For the text-containing cell, return its midpoint in (x, y) coordinate format. 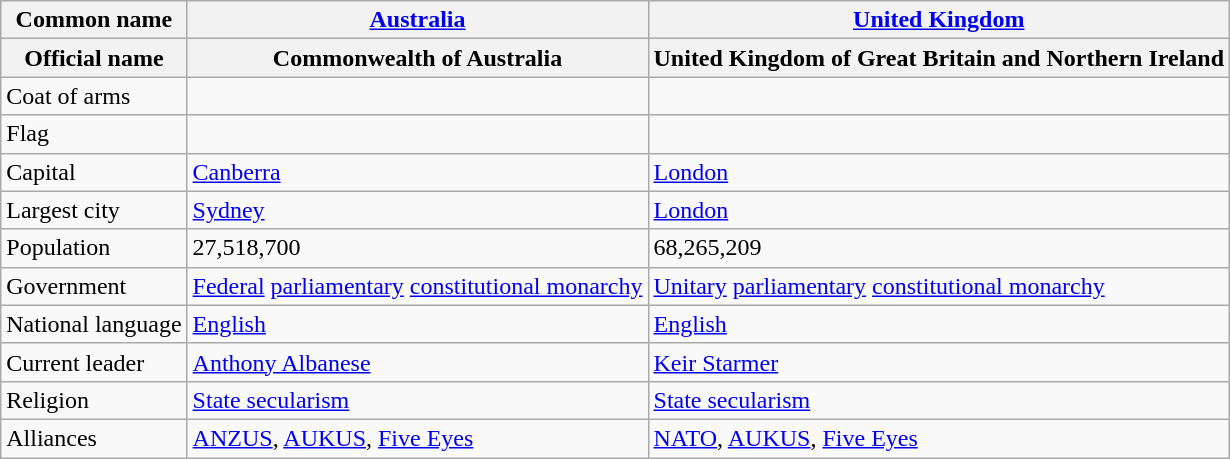
United Kingdom (939, 20)
Anthony Albanese (418, 362)
Religion (94, 400)
Government (94, 286)
Current leader (94, 362)
Official name (94, 58)
NATO, AUKUS, Five Eyes (939, 438)
Coat of arms (94, 96)
Keir Starmer (939, 362)
27,518,700 (418, 248)
Canberra (418, 172)
Largest city (94, 210)
Flag (94, 134)
ANZUS, AUKUS, Five Eyes (418, 438)
United Kingdom of Great Britain and Northern Ireland (939, 58)
Unitary parliamentary constitutional monarchy (939, 286)
68,265,209 (939, 248)
Federal parliamentary constitutional monarchy (418, 286)
Common name (94, 20)
Capital (94, 172)
Sydney (418, 210)
Australia (418, 20)
Commonwealth of Australia (418, 58)
Alliances (94, 438)
Population (94, 248)
National language (94, 324)
